Identify which cell holds the provided text, then report its [x, y] central coordinate. 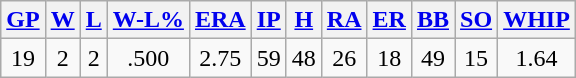
GP [23, 20]
26 [344, 58]
48 [304, 58]
1.64 [537, 58]
WHIP [537, 20]
BB [432, 20]
W-L% [148, 20]
18 [389, 58]
RA [344, 20]
ER [389, 20]
59 [268, 58]
2.75 [220, 58]
W [62, 20]
ERA [220, 20]
SO [476, 20]
15 [476, 58]
IP [268, 20]
19 [23, 58]
H [304, 20]
49 [432, 58]
L [94, 20]
.500 [148, 58]
